From the cell containing the given text, extract its center point as [X, Y] coordinate. 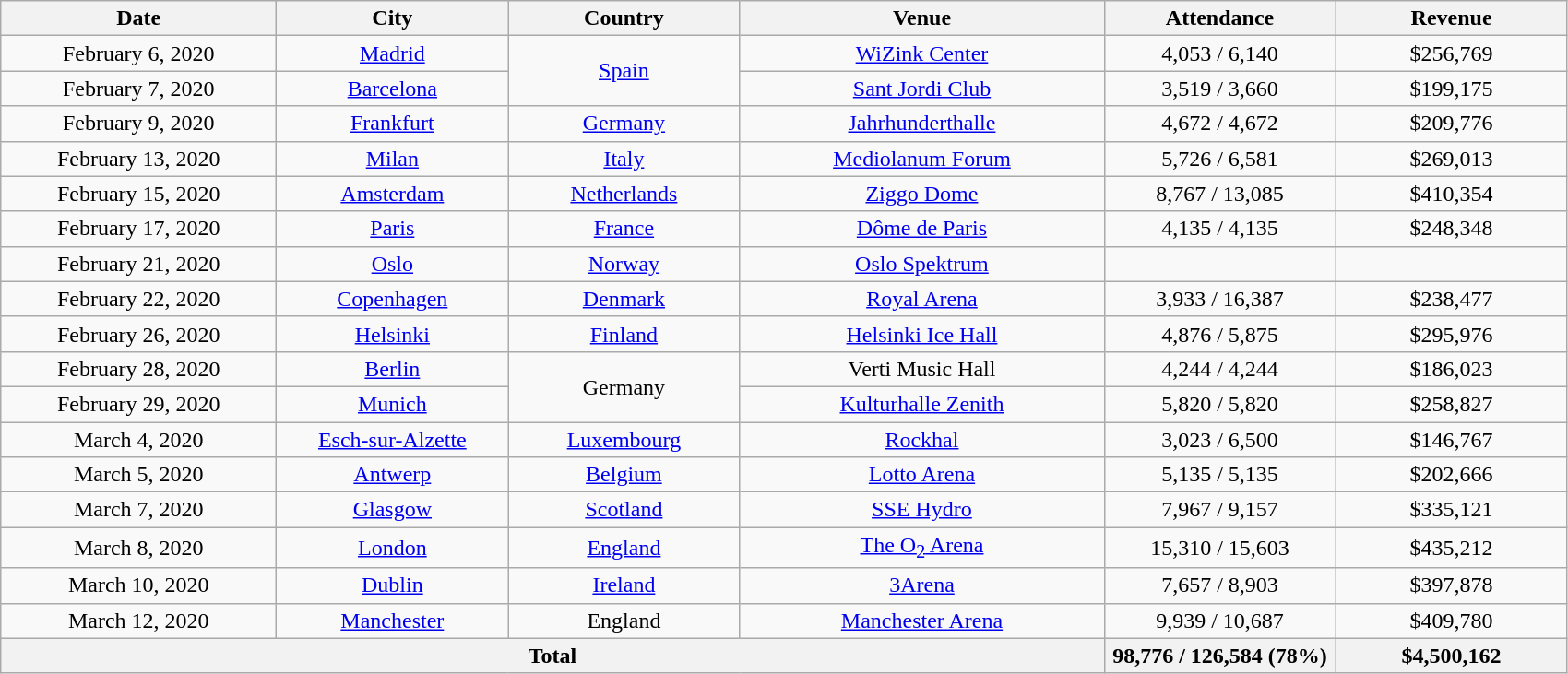
$397,878 [1452, 585]
7,967 / 9,157 [1219, 510]
Sant Jordi Club [922, 89]
Copenhagen [393, 299]
Kulturhalle Zenith [922, 404]
The O2 Arena [922, 548]
$238,477 [1452, 299]
4,053 / 6,140 [1219, 53]
Rockhal [922, 440]
February 28, 2020 [138, 369]
4,876 / 5,875 [1219, 334]
Madrid [393, 53]
Milan [393, 159]
Manchester Arena [922, 621]
Helsinki [393, 334]
Belgium [624, 475]
Royal Arena [922, 299]
5,726 / 6,581 [1219, 159]
February 9, 2020 [138, 124]
Date [138, 18]
London [393, 548]
Dublin [393, 585]
$199,175 [1452, 89]
March 12, 2020 [138, 621]
$295,976 [1452, 334]
SSE Hydro [922, 510]
Dôme de Paris [922, 229]
March 5, 2020 [138, 475]
$186,023 [1452, 369]
3,933 / 16,387 [1219, 299]
February 26, 2020 [138, 334]
Norway [624, 264]
March 8, 2020 [138, 548]
4,672 / 4,672 [1219, 124]
$409,780 [1452, 621]
March 7, 2020 [138, 510]
Berlin [393, 369]
$4,500,162 [1452, 656]
France [624, 229]
$335,121 [1452, 510]
Antwerp [393, 475]
February 7, 2020 [138, 89]
Glasgow [393, 510]
Barcelona [393, 89]
March 10, 2020 [138, 585]
Finland [624, 334]
Amsterdam [393, 194]
5,135 / 5,135 [1219, 475]
Venue [922, 18]
February 15, 2020 [138, 194]
Country [624, 18]
Oslo Spektrum [922, 264]
$410,354 [1452, 194]
Frankfurt [393, 124]
Revenue [1452, 18]
3,023 / 6,500 [1219, 440]
$258,827 [1452, 404]
$435,212 [1452, 548]
Lotto Arena [922, 475]
Italy [624, 159]
Ziggo Dome [922, 194]
$209,776 [1452, 124]
Denmark [624, 299]
Helsinki Ice Hall [922, 334]
Attendance [1219, 18]
Scotland [624, 510]
$269,013 [1452, 159]
8,767 / 13,085 [1219, 194]
$202,666 [1452, 475]
Jahrhunderthalle [922, 124]
Spain [624, 71]
5,820 / 5,820 [1219, 404]
3,519 / 3,660 [1219, 89]
4,244 / 4,244 [1219, 369]
February 29, 2020 [138, 404]
Mediolanum Forum [922, 159]
February 21, 2020 [138, 264]
3Arena [922, 585]
Esch-sur-Alzette [393, 440]
7,657 / 8,903 [1219, 585]
$248,348 [1452, 229]
Munich [393, 404]
$256,769 [1452, 53]
98,776 / 126,584 (78%) [1219, 656]
15,310 / 15,603 [1219, 548]
February 13, 2020 [138, 159]
Netherlands [624, 194]
City [393, 18]
4,135 / 4,135 [1219, 229]
Manchester [393, 621]
February 17, 2020 [138, 229]
9,939 / 10,687 [1219, 621]
February 6, 2020 [138, 53]
Paris [393, 229]
Oslo [393, 264]
Luxembourg [624, 440]
February 22, 2020 [138, 299]
March 4, 2020 [138, 440]
Verti Music Hall [922, 369]
Total [552, 656]
Ireland [624, 585]
$146,767 [1452, 440]
WiZink Center [922, 53]
